Return the [x, y] coordinate for the center point of the cell that contains the specified text.  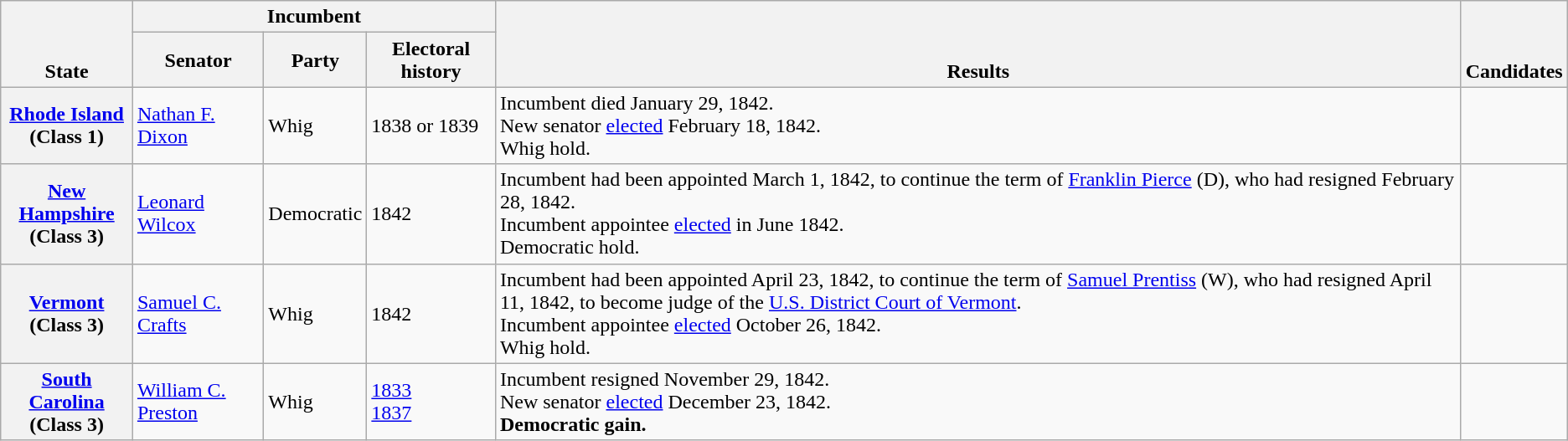
Candidates [1514, 44]
Vermont(Class 3) [67, 313]
State [67, 44]
Leonard Wilcox [198, 214]
Party [315, 60]
William C. Preston [198, 402]
Samuel C. Crafts [198, 313]
Senator [198, 60]
Results [978, 44]
1833 1837 [431, 402]
Incumbent died January 29, 1842.New senator elected February 18, 1842.Whig hold. [978, 126]
Incumbent resigned November 29, 1842.New senator elected December 23, 1842.Democratic gain. [978, 402]
Electoral history [431, 60]
Democratic [315, 214]
New Hampshire(Class 3) [67, 214]
Rhode Island(Class 1) [67, 126]
South Carolina(Class 3) [67, 402]
Nathan F. Dixon [198, 126]
Incumbent [313, 17]
1838 or 1839 [431, 126]
